Capture the cell that displays the provided text and extract its [X, Y] central coordinate. 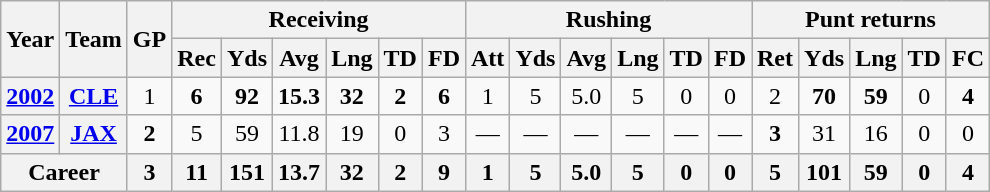
31 [824, 134]
151 [246, 172]
11.8 [300, 134]
11 [197, 172]
70 [824, 96]
Rushing [608, 20]
9 [444, 172]
15.3 [300, 96]
13.7 [300, 172]
Career [64, 172]
JAX [94, 134]
19 [352, 134]
GP [149, 39]
Year [30, 39]
FC [968, 58]
Team [94, 39]
Rec [197, 58]
Punt returns [871, 20]
Receiving [319, 20]
2007 [30, 134]
Att [487, 58]
Ret [776, 58]
92 [246, 96]
101 [824, 172]
CLE [94, 96]
2002 [30, 96]
16 [876, 134]
